Find where the given text appears and provide that cell's center as [x, y] coordinate. 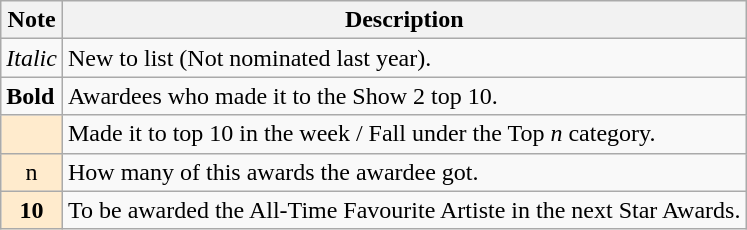
To be awarded the All-Time Favourite Artiste in the next Star Awards. [404, 210]
How many of this awards the awardee got. [404, 172]
Made it to top 10 in the week / Fall under the Top n category. [404, 134]
Bold [32, 96]
n [32, 172]
Description [404, 20]
Awardees who made it to the Show 2 top 10. [404, 96]
Italic [32, 58]
10 [32, 210]
New to list (Not nominated last year). [404, 58]
Note [32, 20]
